Provide the (x, y) coordinate of the cell's center where the given text is located.  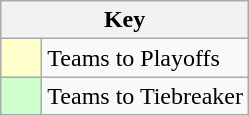
Teams to Tiebreaker (146, 96)
Key (125, 20)
Teams to Playoffs (146, 58)
